Search for the cell housing the specified text and yield its (X, Y) center coordinate. 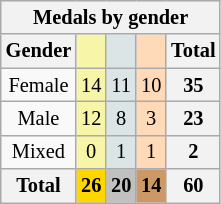
Gender (38, 51)
23 (193, 118)
8 (121, 118)
35 (193, 85)
11 (121, 85)
Male (38, 118)
3 (151, 118)
0 (91, 152)
20 (121, 186)
10 (151, 85)
Mixed (38, 152)
12 (91, 118)
60 (193, 186)
Medals by gender (111, 17)
26 (91, 186)
2 (193, 152)
Female (38, 85)
